For the text-containing cell, return its midpoint in (x, y) coordinate format. 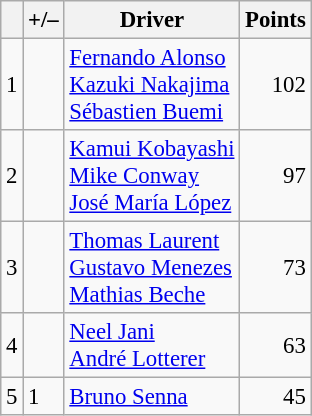
Bruno Senna (152, 397)
63 (276, 346)
45 (276, 397)
97 (276, 176)
102 (276, 85)
Thomas Laurent Gustavo Menezes Mathias Beche (152, 268)
5 (12, 397)
+/– (44, 20)
2 (12, 176)
Fernando Alonso Kazuki Nakajima Sébastien Buemi (152, 85)
3 (12, 268)
Kamui Kobayashi Mike Conway José María López (152, 176)
Neel Jani André Lotterer (152, 346)
Points (276, 20)
73 (276, 268)
Driver (152, 20)
4 (12, 346)
